Provide the (x, y) coordinate of the cell's center where the given text is located.  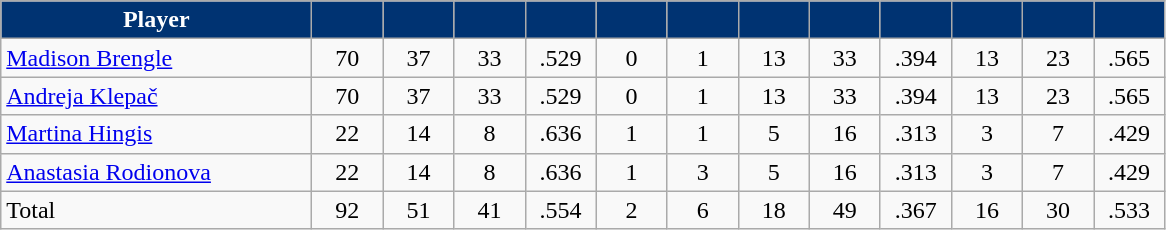
41 (490, 210)
Madison Brengle (156, 58)
30 (1058, 210)
.554 (560, 210)
18 (774, 210)
Martina Hingis (156, 134)
.533 (1130, 210)
.367 (916, 210)
Total (156, 210)
Anastasia Rodionova (156, 172)
2 (632, 210)
49 (844, 210)
92 (348, 210)
Andreja Klepač (156, 96)
51 (418, 210)
Player (156, 20)
6 (702, 210)
